Search for the cell housing the specified text and yield its (x, y) center coordinate. 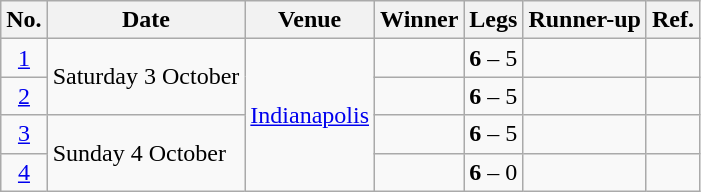
Legs (494, 20)
4 (24, 172)
1 (24, 58)
Date (146, 20)
2 (24, 96)
Indianapolis (310, 115)
6 – 0 (494, 172)
Ref. (672, 20)
Runner-up (585, 20)
No. (24, 20)
Venue (310, 20)
Saturday 3 October (146, 77)
Sunday 4 October (146, 153)
3 (24, 134)
Winner (420, 20)
